Scan for the cell matching the given text and deliver its (x, y) coordinate at center. 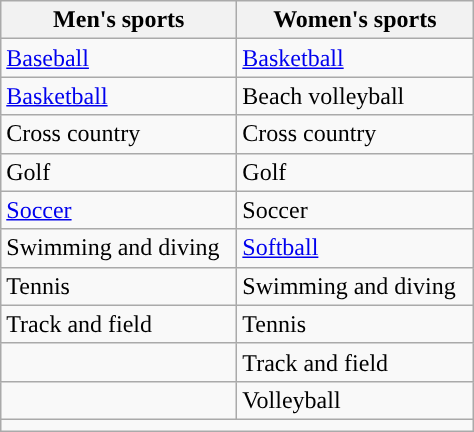
Volleyball (355, 400)
Beach volleyball (355, 96)
Women's sports (355, 20)
Baseball (119, 58)
Men's sports (119, 20)
Softball (355, 248)
